Scan for the cell matching the given text and deliver its (x, y) coordinate at center. 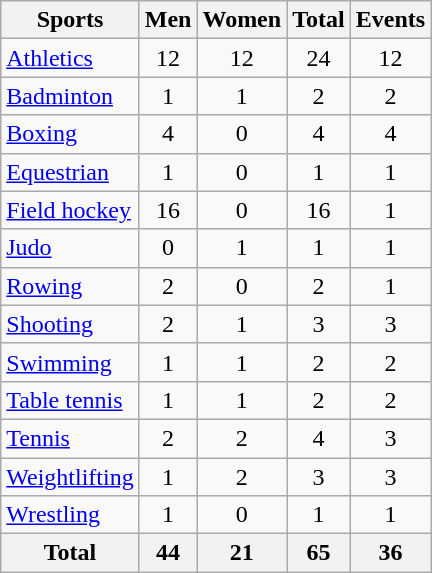
Wrestling (70, 515)
Athletics (70, 58)
Swimming (70, 362)
Tennis (70, 438)
Equestrian (70, 172)
Boxing (70, 134)
Rowing (70, 286)
Judo (70, 248)
Men (168, 20)
Sports (70, 20)
Weightlifting (70, 477)
Table tennis (70, 400)
44 (168, 553)
Events (390, 20)
Shooting (70, 324)
Field hockey (70, 210)
Badminton (70, 96)
65 (319, 553)
24 (319, 58)
36 (390, 553)
21 (242, 553)
Women (242, 20)
